Return the (X, Y) coordinate for the center point of the cell that contains the specified text.  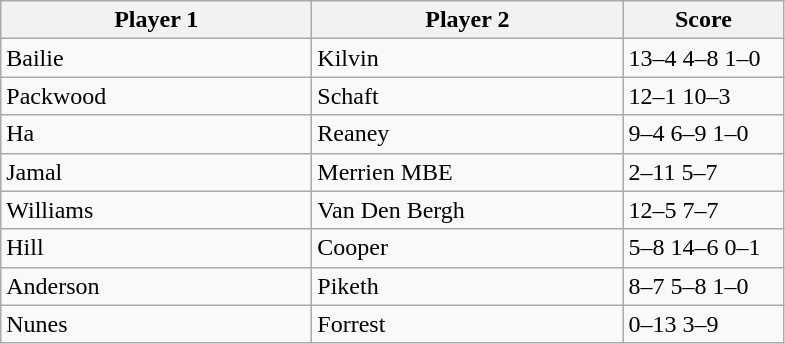
13–4 4–8 1–0 (704, 58)
Van Den Bergh (468, 210)
Schaft (468, 96)
8–7 5–8 1–0 (704, 286)
2–11 5–7 (704, 172)
Piketh (468, 286)
Hill (156, 248)
Anderson (156, 286)
Reaney (468, 134)
Cooper (468, 248)
9–4 6–9 1–0 (704, 134)
Score (704, 20)
Merrien MBE (468, 172)
Player 1 (156, 20)
Bailie (156, 58)
12–5 7–7 (704, 210)
Jamal (156, 172)
Ha (156, 134)
Packwood (156, 96)
Forrest (468, 324)
5–8 14–6 0–1 (704, 248)
0–13 3–9 (704, 324)
12–1 10–3 (704, 96)
Williams (156, 210)
Player 2 (468, 20)
Nunes (156, 324)
Kilvin (468, 58)
